Output the [x, y] coordinate of the center of the cell containing the given text.  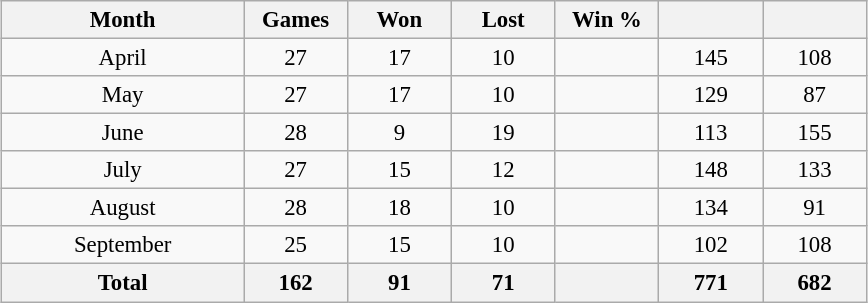
134 [711, 208]
Games [296, 20]
Won [399, 20]
August [123, 208]
Win % [607, 20]
19 [503, 133]
162 [296, 283]
Month [123, 20]
682 [815, 283]
June [123, 133]
Total [123, 283]
71 [503, 283]
July [123, 170]
12 [503, 170]
87 [815, 95]
April [123, 58]
155 [815, 133]
113 [711, 133]
May [123, 95]
133 [815, 170]
18 [399, 208]
25 [296, 245]
102 [711, 245]
Lost [503, 20]
145 [711, 58]
771 [711, 283]
129 [711, 95]
9 [399, 133]
148 [711, 170]
September [123, 245]
